Determine the (X, Y) coordinate at the center of the cell enclosing the given text.  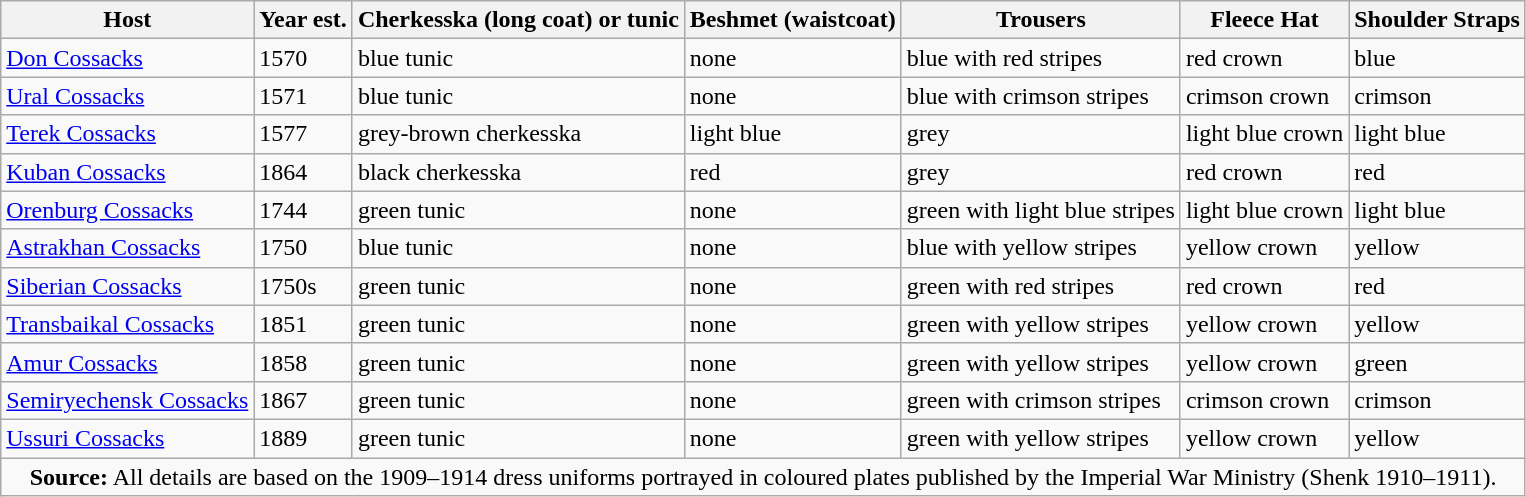
Shoulder Straps (1438, 20)
Amur Cossacks (128, 362)
grey-brown cherkesska (518, 134)
Siberian Cossacks (128, 286)
Host (128, 20)
Astrakhan Cossacks (128, 248)
1744 (304, 210)
Orenburg Cossacks (128, 210)
Beshmet (waistcoat) (792, 20)
blue with yellow stripes (1040, 248)
Source: All details are based on the 1909–1914 dress uniforms portrayed in coloured plates published by the Imperial War Ministry (Shenk 1910–1911). (764, 477)
Don Cossacks (128, 58)
green with light blue stripes (1040, 210)
1867 (304, 400)
Semiryechensk Cossacks (128, 400)
1750s (304, 286)
Year est. (304, 20)
Fleece Hat (1264, 20)
Kuban Cossacks (128, 172)
blue with red stripes (1040, 58)
1889 (304, 438)
green (1438, 362)
1570 (304, 58)
1864 (304, 172)
Terek Cossacks (128, 134)
Transbaikal Cossacks (128, 324)
1571 (304, 96)
blue with crimson stripes (1040, 96)
green with crimson stripes (1040, 400)
Ural Cossacks (128, 96)
1577 (304, 134)
Trousers (1040, 20)
blue (1438, 58)
Cherkesska (long coat) or tunic (518, 20)
Ussuri Cossacks (128, 438)
green with red stripes (1040, 286)
black cherkesska (518, 172)
1851 (304, 324)
1750 (304, 248)
1858 (304, 362)
